Scan for the cell matching the given text and deliver its [x, y] coordinate at center. 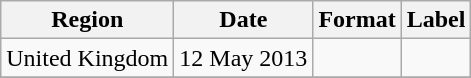
Label [436, 20]
12 May 2013 [244, 58]
Date [244, 20]
Format [357, 20]
United Kingdom [88, 58]
Region [88, 20]
